Search for the cell housing the specified text and yield its (x, y) center coordinate. 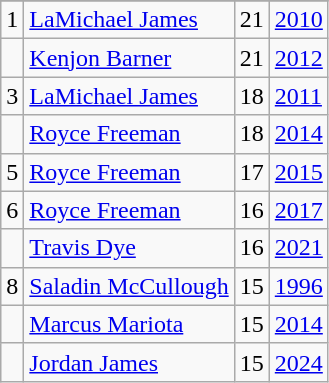
17 (252, 172)
Saladin McCullough (129, 286)
Marcus Mariota (129, 324)
2010 (298, 20)
2015 (298, 172)
Jordan James (129, 362)
Travis Dye (129, 248)
2017 (298, 210)
6 (12, 210)
5 (12, 172)
3 (12, 96)
2021 (298, 248)
2011 (298, 96)
8 (12, 286)
1 (12, 20)
2024 (298, 362)
1996 (298, 286)
2012 (298, 58)
Kenjon Barner (129, 58)
